For the text-containing cell, return its midpoint in [X, Y] coordinate format. 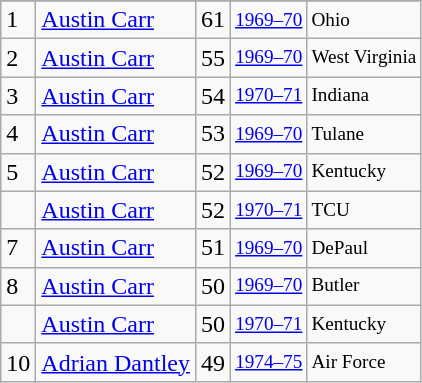
55 [212, 58]
53 [212, 134]
Butler [364, 286]
Ohio [364, 20]
1974–75 [269, 362]
5 [18, 172]
4 [18, 134]
61 [212, 20]
West Virginia [364, 58]
8 [18, 286]
Air Force [364, 362]
1 [18, 20]
2 [18, 58]
TCU [364, 210]
10 [18, 362]
Tulane [364, 134]
7 [18, 248]
Indiana [364, 96]
49 [212, 362]
DePaul [364, 248]
3 [18, 96]
Adrian Dantley [116, 362]
54 [212, 96]
51 [212, 248]
